Find where the given text appears and provide that cell's center as (X, Y) coordinate. 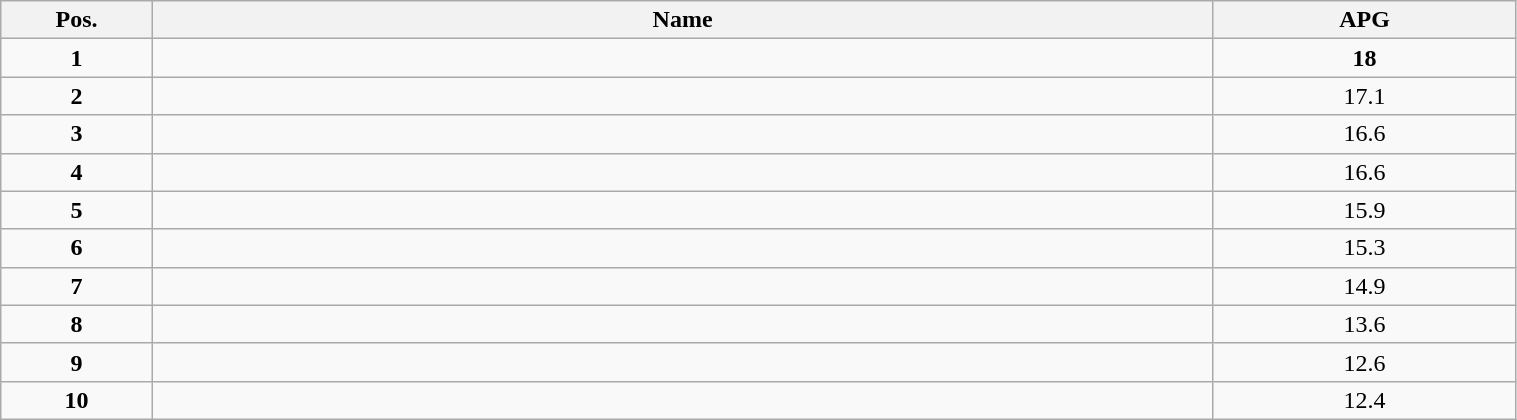
5 (77, 210)
8 (77, 324)
17.1 (1364, 96)
13.6 (1364, 324)
APG (1364, 20)
1 (77, 58)
12.6 (1364, 362)
6 (77, 248)
15.3 (1364, 248)
18 (1364, 58)
15.9 (1364, 210)
12.4 (1364, 400)
7 (77, 286)
2 (77, 96)
Pos. (77, 20)
9 (77, 362)
Name (682, 20)
10 (77, 400)
3 (77, 134)
14.9 (1364, 286)
4 (77, 172)
